Determine the [X, Y] coordinate at the center of the cell enclosing the given text.  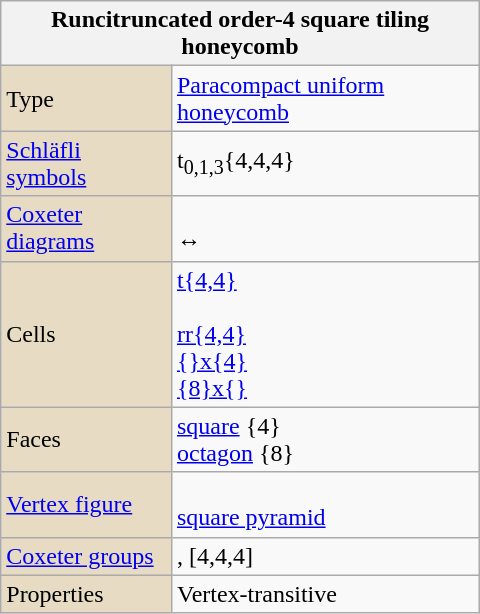
Type [86, 98]
Coxeter diagrams [86, 228]
Schläfli symbols [86, 164]
, [4,4,4] [325, 556]
square {4}octagon {8} [325, 440]
Faces [86, 440]
↔ [325, 228]
Paracompact uniform honeycomb [325, 98]
Coxeter groups [86, 556]
Vertex figure [86, 504]
Vertex-transitive [325, 594]
square pyramid [325, 504]
t0,1,3{4,4,4} [325, 164]
t{4,4} rr{4,4} {}x{4} {8}x{} [325, 334]
Runcitruncated order-4 square tiling honeycomb [240, 34]
Cells [86, 334]
Properties [86, 594]
